Provide the (X, Y) coordinate of the cell's center where the given text is located.  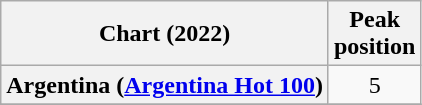
Peakposition (374, 34)
Chart (2022) (165, 34)
Argentina (Argentina Hot 100) (165, 85)
5 (374, 85)
